Pinpoint the cell where the given text exists, returning its (x, y) midpoint coordinate. 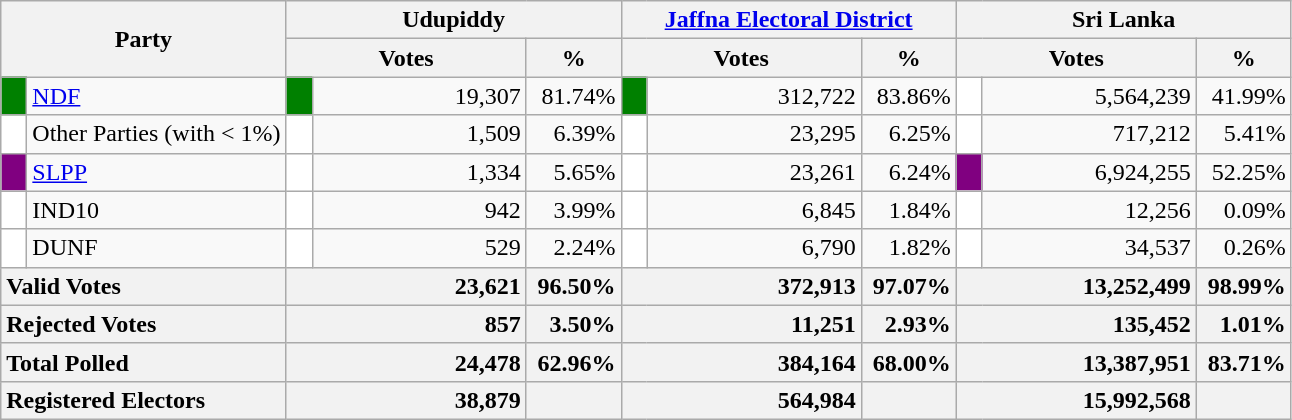
Rejected Votes (144, 324)
Registered Electors (144, 400)
1,334 (419, 172)
Other Parties (with < 1%) (156, 134)
384,164 (741, 362)
5,564,239 (1089, 96)
3.99% (574, 210)
Total Polled (144, 362)
Jaffna Electoral District (788, 20)
Valid Votes (144, 286)
529 (419, 248)
Party (144, 39)
83.86% (908, 96)
97.07% (908, 286)
6.25% (908, 134)
372,913 (741, 286)
DUNF (156, 248)
6,924,255 (1089, 172)
NDF (156, 96)
24,478 (406, 362)
6.39% (574, 134)
1.82% (908, 248)
0.09% (1244, 210)
0.26% (1244, 248)
564,984 (741, 400)
41.99% (1244, 96)
1.01% (1244, 324)
2.24% (574, 248)
83.71% (1244, 362)
96.50% (574, 286)
5.65% (574, 172)
34,537 (1089, 248)
5.41% (1244, 134)
Sri Lanka (1124, 20)
717,212 (1089, 134)
23,261 (754, 172)
13,387,951 (1076, 362)
312,722 (754, 96)
38,879 (406, 400)
19,307 (419, 96)
6.24% (908, 172)
857 (406, 324)
1,509 (419, 134)
13,252,499 (1076, 286)
23,621 (406, 286)
2.93% (908, 324)
98.99% (1244, 286)
Udupiddy (454, 20)
6,790 (754, 248)
81.74% (574, 96)
1.84% (908, 210)
IND10 (156, 210)
135,452 (1076, 324)
3.50% (574, 324)
12,256 (1089, 210)
68.00% (908, 362)
62.96% (574, 362)
6,845 (754, 210)
942 (419, 210)
23,295 (754, 134)
11,251 (741, 324)
SLPP (156, 172)
15,992,568 (1076, 400)
52.25% (1244, 172)
